From the cell containing the given text, extract its center point as [X, Y] coordinate. 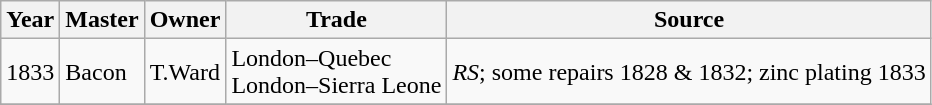
RS; some repairs 1828 & 1832; zinc plating 1833 [689, 72]
London–QuebecLondon–Sierra Leone [336, 72]
Owner [185, 20]
T.Ward [185, 72]
Trade [336, 20]
Master [102, 20]
Bacon [102, 72]
Year [30, 20]
1833 [30, 72]
Source [689, 20]
